Return (X, Y) of the center of cell containing provided text 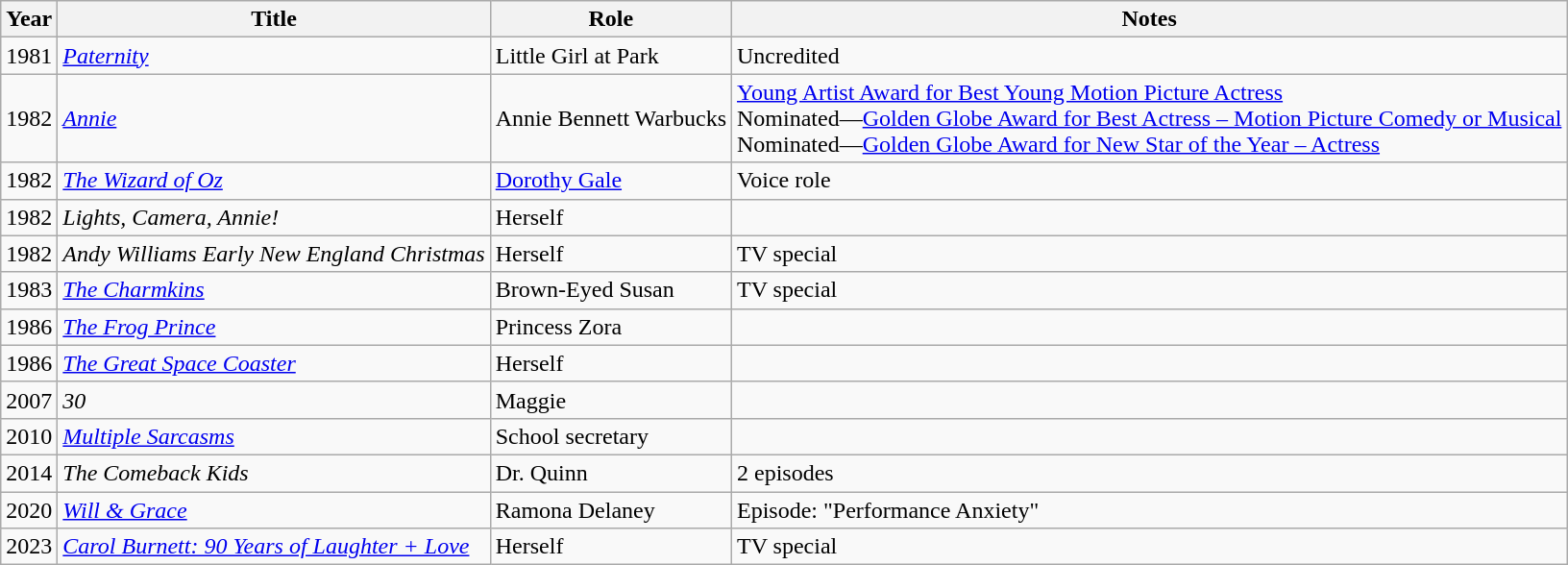
Princess Zora (611, 327)
2020 (29, 510)
2 episodes (1149, 473)
The Frog Prince (274, 327)
Paternity (274, 56)
Episode: "Performance Anxiety" (1149, 510)
The Charmkins (274, 290)
2014 (29, 473)
Uncredited (1149, 56)
Lights, Camera, Annie! (274, 217)
Ramona Delaney (611, 510)
Voice role (1149, 181)
Carol Burnett: 90 Years of Laughter + Love (274, 547)
Little Girl at Park (611, 56)
The Comeback Kids (274, 473)
2010 (29, 436)
Dr. Quinn (611, 473)
30 (274, 400)
Andy Williams Early New England Christmas (274, 254)
2023 (29, 547)
Brown-Eyed Susan (611, 290)
1981 (29, 56)
School secretary (611, 436)
1983 (29, 290)
Multiple Sarcasms (274, 436)
Annie (274, 118)
Dorothy Gale (611, 181)
Title (274, 19)
Role (611, 19)
Year (29, 19)
The Wizard of Oz (274, 181)
2007 (29, 400)
Maggie (611, 400)
Will & Grace (274, 510)
Notes (1149, 19)
The Great Space Coaster (274, 363)
Annie Bennett Warbucks (611, 118)
